For the text-containing cell, return its midpoint in [X, Y] coordinate format. 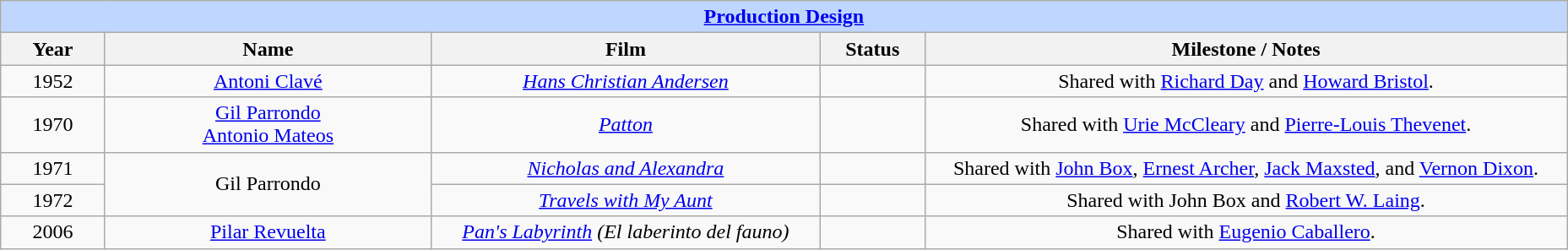
Shared with Urie McCleary and Pierre-Louis Thevenet. [1246, 125]
1971 [53, 168]
Gil ParrondoAntonio Mateos [268, 125]
Shared with Eugenio Caballero. [1246, 232]
Shared with John Box and Robert W. Laing. [1246, 200]
Year [53, 49]
Milestone / Notes [1246, 49]
Pan's Labyrinth (El laberinto del fauno) [625, 232]
Hans Christian Andersen [625, 81]
Nicholas and Alexandra [625, 168]
1970 [53, 125]
Gil Parrondo [268, 184]
Patton [625, 125]
Pilar Revuelta [268, 232]
2006 [53, 232]
Shared with John Box, Ernest Archer, Jack Maxsted, and Vernon Dixon. [1246, 168]
1952 [53, 81]
Status [872, 49]
Film [625, 49]
1972 [53, 200]
Antoni Clavé [268, 81]
Name [268, 49]
Shared with Richard Day and Howard Bristol. [1246, 81]
Production Design [784, 17]
Travels with My Aunt [625, 200]
